Extract the (X, Y) coordinate from the center of the cell holding the provided text.  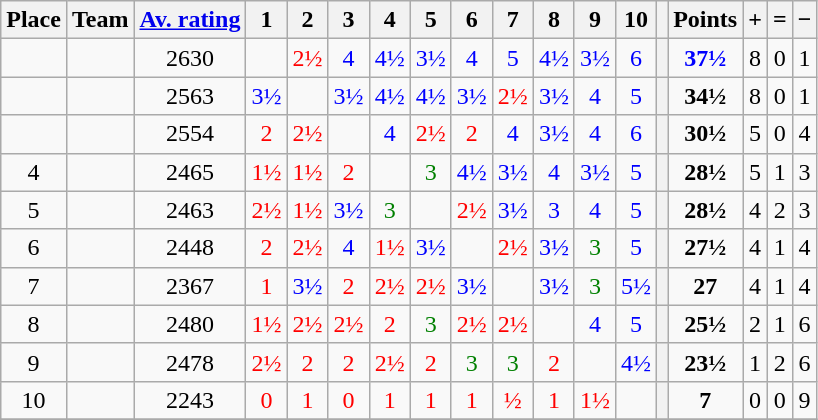
30½ (706, 134)
Av. rating (190, 20)
½ (512, 400)
27 (706, 286)
2630 (190, 58)
5½ (636, 286)
2563 (190, 96)
23½ (706, 362)
2554 (190, 134)
= (780, 20)
2463 (190, 210)
2480 (190, 324)
Place (34, 20)
2448 (190, 248)
2243 (190, 400)
2367 (190, 286)
37½ (706, 58)
+ (756, 20)
2465 (190, 172)
27½ (706, 248)
− (804, 20)
Points (706, 20)
34½ (706, 96)
25½ (706, 324)
Team (100, 20)
2478 (190, 362)
